Extract the [X, Y] coordinate from the center of the cell holding the provided text.  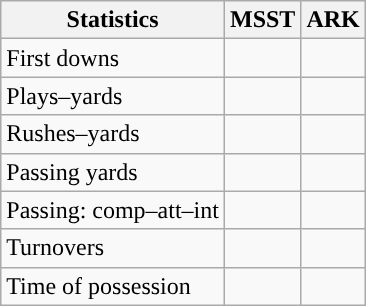
ARK [333, 20]
Passing yards [113, 172]
Statistics [113, 20]
Plays–yards [113, 96]
Time of possession [113, 286]
Passing: comp–att–int [113, 210]
MSST [262, 20]
First downs [113, 58]
Turnovers [113, 248]
Rushes–yards [113, 134]
